Provide the (x, y) coordinate of the cell's center where the given text is located.  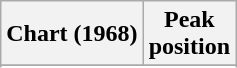
Chart (1968) (72, 34)
Peakposition (189, 34)
